Search for the cell housing the specified text and yield its [x, y] center coordinate. 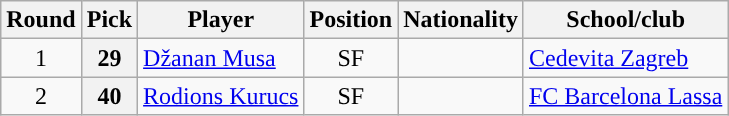
Player [221, 20]
Nationality [461, 20]
40 [109, 96]
School/club [625, 20]
2 [41, 96]
Džanan Musa [221, 58]
1 [41, 58]
FC Barcelona Lassa [625, 96]
Rodions Kurucs [221, 96]
Round [41, 20]
Pick [109, 20]
29 [109, 58]
Position [351, 20]
Cedevita Zagreb [625, 58]
